Find where the given text appears and provide that cell's center as [x, y] coordinate. 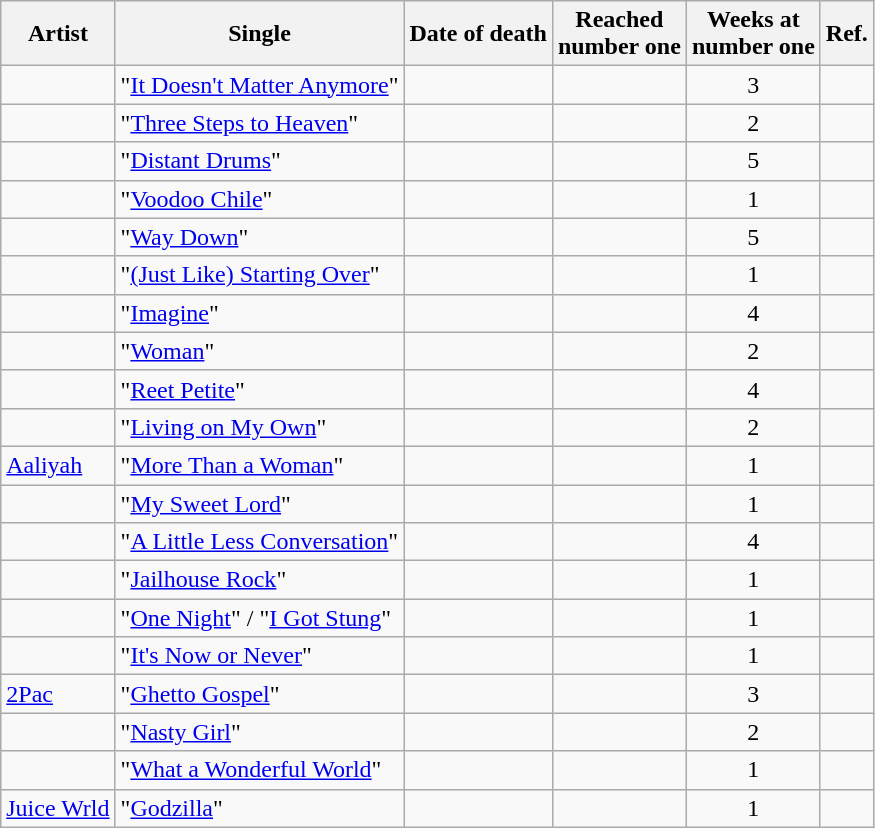
"Imagine" [260, 313]
"Way Down" [260, 237]
"More Than a Woman" [260, 465]
2Pac [58, 694]
Reachednumber one [619, 34]
Ref. [846, 34]
Date of death [478, 34]
Weeks atnumber one [753, 34]
"My Sweet Lord" [260, 503]
"Nasty Girl" [260, 732]
"A Little Less Conversation" [260, 542]
"(Just Like) Starting Over" [260, 275]
"Woman" [260, 351]
Single [260, 34]
"Distant Drums" [260, 161]
"Ghetto Gospel" [260, 694]
"What a Wonderful World" [260, 770]
"One Night" / "I Got Stung" [260, 618]
"It's Now or Never" [260, 656]
"Three Steps to Heaven" [260, 123]
Aaliyah [58, 465]
"Reet Petite" [260, 389]
"Jailhouse Rock" [260, 580]
"Godzilla" [260, 808]
"Living on My Own" [260, 427]
Artist [58, 34]
"It Doesn't Matter Anymore" [260, 85]
"Voodoo Chile" [260, 199]
Juice Wrld [58, 808]
